Pinpoint the cell where the given text exists, returning its (X, Y) midpoint coordinate. 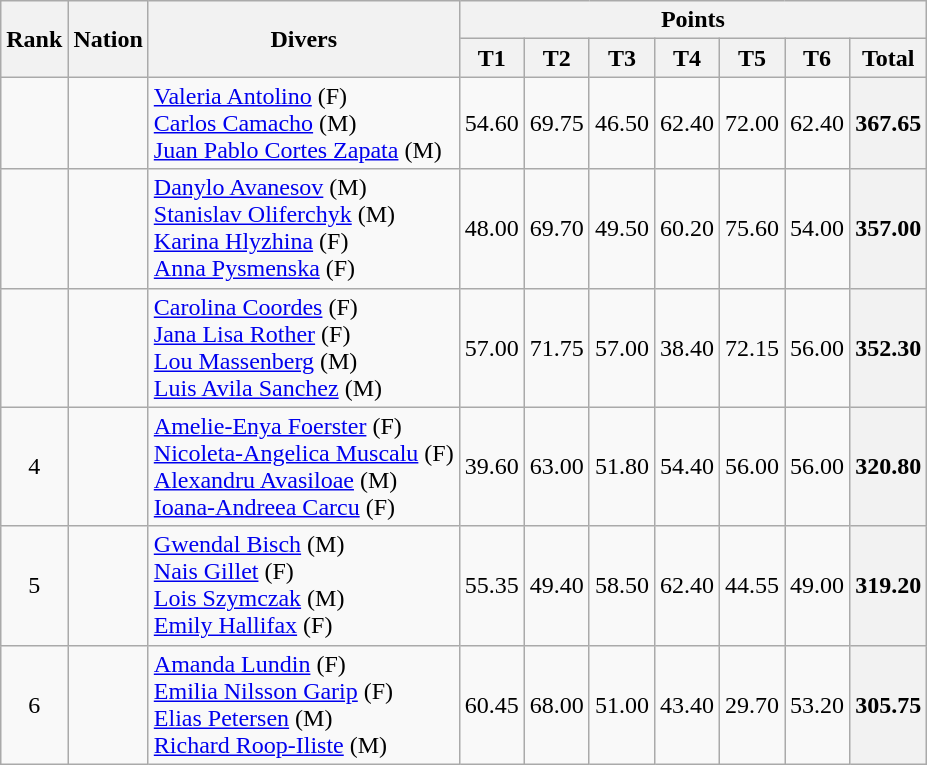
Danylo Avanesov (M)Stanislav Oliferchyk (M)Karina Hlyzhina (F)Anna Pysmenska (F) (304, 228)
72.00 (752, 123)
75.60 (752, 228)
49.40 (556, 586)
44.55 (752, 586)
39.60 (492, 466)
T6 (818, 58)
54.60 (492, 123)
Divers (304, 39)
320.80 (888, 466)
71.75 (556, 348)
38.40 (686, 348)
Gwendal Bisch (M)Nais Gillet (F)Lois Szymczak (M)Emily Hallifax (F) (304, 586)
29.70 (752, 704)
Points (692, 20)
T5 (752, 58)
Nation (108, 39)
53.20 (818, 704)
49.50 (622, 228)
Valeria Antolino (F)Carlos Camacho (M)Juan Pablo Cortes Zapata (M) (304, 123)
63.00 (556, 466)
T4 (686, 58)
68.00 (556, 704)
48.00 (492, 228)
Amanda Lundin (F)Emilia Nilsson Garip (F)Elias Petersen (M)Richard Roop-Iliste (M) (304, 704)
352.30 (888, 348)
54.00 (818, 228)
58.50 (622, 586)
4 (34, 466)
49.00 (818, 586)
Amelie-Enya Foerster (F)Nicoleta-Angelica Muscalu (F)Alexandru Avasiloae (M)Ioana-Andreea Carcu (F) (304, 466)
72.15 (752, 348)
51.00 (622, 704)
305.75 (888, 704)
Total (888, 58)
319.20 (888, 586)
60.20 (686, 228)
T1 (492, 58)
60.45 (492, 704)
T2 (556, 58)
357.00 (888, 228)
69.70 (556, 228)
51.80 (622, 466)
6 (34, 704)
Rank (34, 39)
43.40 (686, 704)
T3 (622, 58)
55.35 (492, 586)
69.75 (556, 123)
367.65 (888, 123)
46.50 (622, 123)
54.40 (686, 466)
5 (34, 586)
Carolina Coordes (F)Jana Lisa Rother (F)Lou Massenberg (M)Luis Avila Sanchez (M) (304, 348)
